Search for the cell housing the specified text and yield its (X, Y) center coordinate. 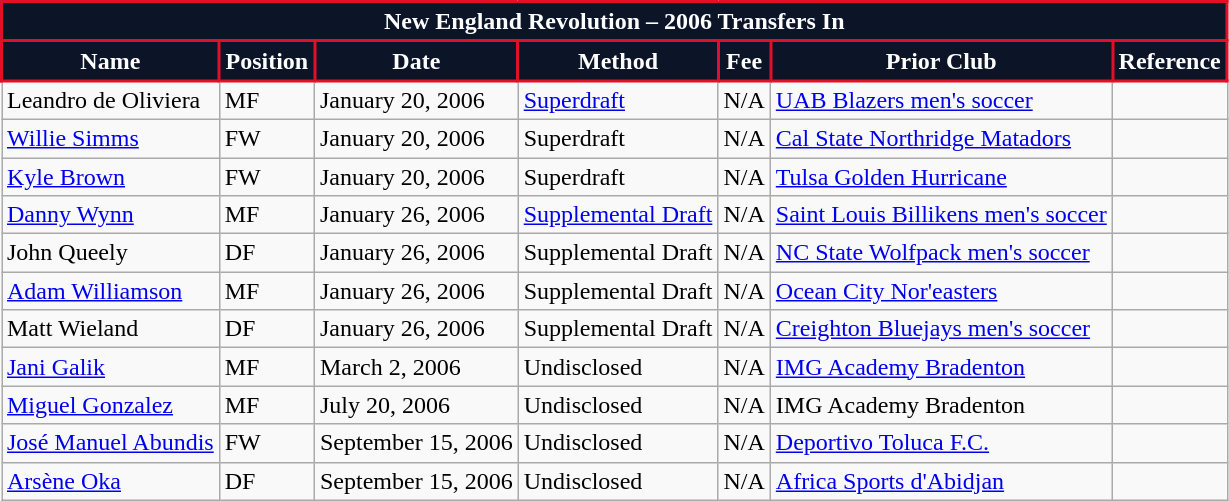
Prior Club (941, 61)
Cal State Northridge Matadors (941, 138)
Africa Sports d'Abidjan (941, 481)
New England Revolution – 2006 Transfers In (615, 22)
Saint Louis Billikens men's soccer (941, 215)
Ocean City Nor'easters (941, 291)
José Manuel Abundis (111, 443)
NC State Wolfpack men's soccer (941, 253)
Miguel Gonzalez (111, 405)
Deportivo Toluca F.C. (941, 443)
Date (416, 61)
Reference (1170, 61)
Fee (744, 61)
Tulsa Golden Hurricane (941, 177)
Matt Wieland (111, 329)
Position (266, 61)
Arsène Oka (111, 481)
UAB Blazers men's soccer (941, 100)
Name (111, 61)
Adam Williamson (111, 291)
July 20, 2006 (416, 405)
Jani Galik (111, 367)
Creighton Bluejays men's soccer (941, 329)
Willie Simms (111, 138)
Kyle Brown (111, 177)
Danny Wynn (111, 215)
John Queely (111, 253)
March 2, 2006 (416, 367)
Leandro de Oliviera (111, 100)
Method (618, 61)
